Search for the cell housing the specified text and yield its [X, Y] center coordinate. 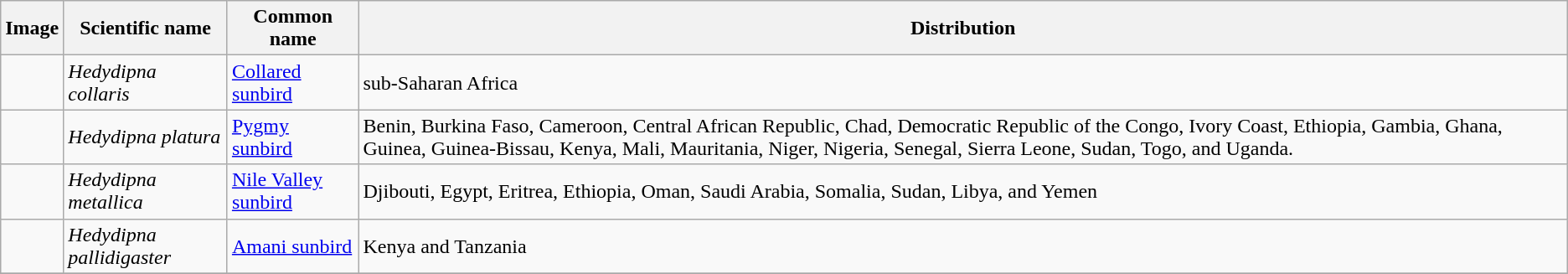
Common name [293, 28]
Hedydipna platura [146, 137]
Hedydipna collaris [146, 82]
Djibouti, Egypt, Eritrea, Ethiopia, Oman, Saudi Arabia, Somalia, Sudan, Libya, and Yemen [963, 191]
Pygmy sunbird [293, 137]
Hedydipna pallidigaster [146, 246]
Distribution [963, 28]
sub-Saharan Africa [963, 82]
Amani sunbird [293, 246]
Collared sunbird [293, 82]
Nile Valley sunbird [293, 191]
Image [32, 28]
Hedydipna metallica [146, 191]
Scientific name [146, 28]
Kenya and Tanzania [963, 246]
